Return the (X, Y) coordinate for the center point of the cell that contains the specified text.  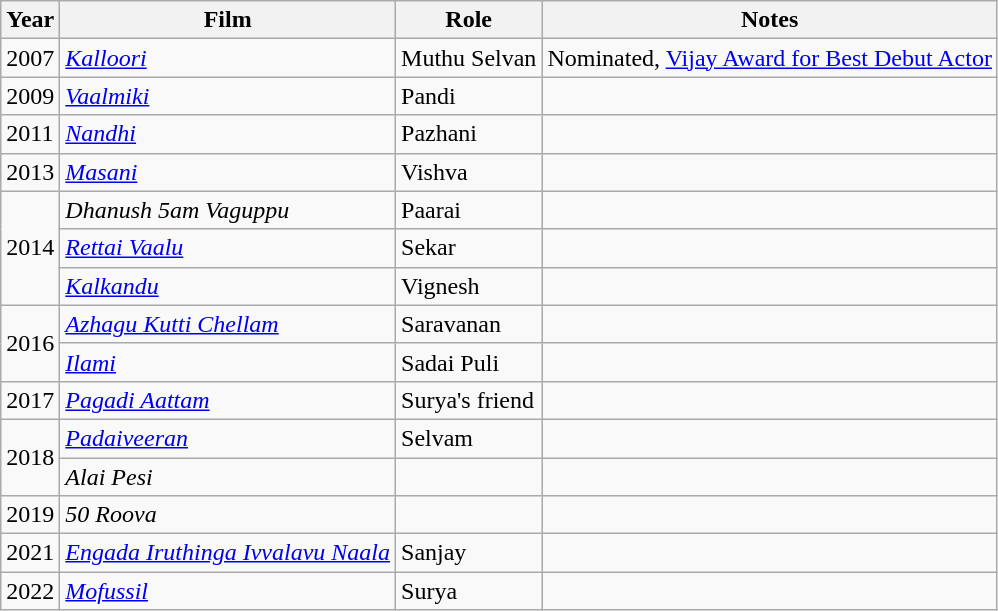
Year (30, 20)
Alai Pesi (228, 477)
Padaiveeran (228, 438)
Pandi (469, 96)
2016 (30, 343)
Ilami (228, 362)
Sanjay (469, 553)
Engada Iruthinga Ivvalavu Naala (228, 553)
2018 (30, 457)
Nominated, Vijay Award for Best Debut Actor (770, 58)
Nandhi (228, 134)
2013 (30, 172)
2022 (30, 591)
Mofussil (228, 591)
2021 (30, 553)
Vishva (469, 172)
2017 (30, 400)
2009 (30, 96)
Role (469, 20)
Selvam (469, 438)
Dhanush 5am Vaguppu (228, 210)
Paarai (469, 210)
Kalkandu (228, 286)
Sadai Puli (469, 362)
Pagadi Aattam (228, 400)
Saravanan (469, 324)
Muthu Selvan (469, 58)
Azhagu Kutti Chellam (228, 324)
Surya's friend (469, 400)
Pazhani (469, 134)
Film (228, 20)
Masani (228, 172)
Rettai Vaalu (228, 248)
Kalloori (228, 58)
Surya (469, 591)
50 Roova (228, 515)
2011 (30, 134)
2014 (30, 248)
Sekar (469, 248)
Notes (770, 20)
2019 (30, 515)
Vaalmiki (228, 96)
Vignesh (469, 286)
2007 (30, 58)
